Detect which cell encompasses the target text, then output its [x, y] center coordinate. 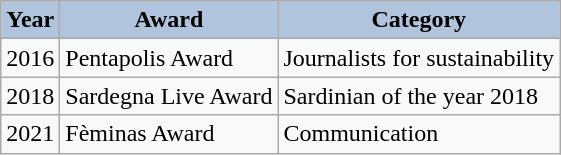
Pentapolis Award [169, 58]
Sardinian of the year 2018 [419, 96]
Award [169, 20]
Fèminas Award [169, 134]
Sardegna Live Award [169, 96]
Journalists for sustainability [419, 58]
2021 [30, 134]
2016 [30, 58]
Year [30, 20]
Communication [419, 134]
Category [419, 20]
2018 [30, 96]
